Return (X, Y) of the center of cell containing provided text 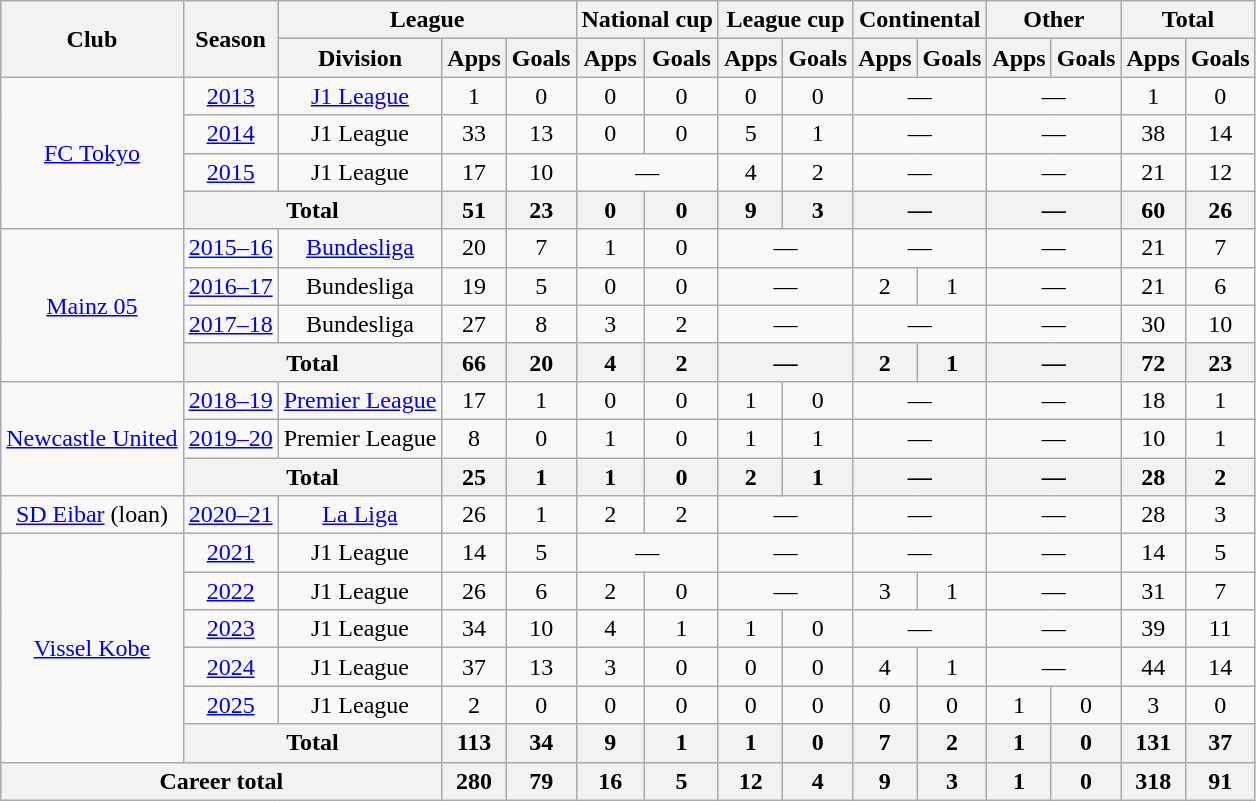
2014 (230, 134)
2025 (230, 705)
2020–21 (230, 515)
30 (1153, 324)
79 (541, 781)
2017–18 (230, 324)
FC Tokyo (92, 153)
Career total (222, 781)
44 (1153, 667)
2021 (230, 553)
31 (1153, 591)
2015 (230, 172)
La Liga (360, 515)
33 (474, 134)
2013 (230, 96)
Division (360, 58)
National cup (647, 20)
113 (474, 743)
Club (92, 39)
Mainz 05 (92, 305)
91 (1220, 781)
Vissel Kobe (92, 648)
2019–20 (230, 438)
League (427, 20)
Continental (920, 20)
2016–17 (230, 286)
18 (1153, 400)
2018–19 (230, 400)
2022 (230, 591)
66 (474, 362)
25 (474, 477)
2015–16 (230, 248)
51 (474, 210)
16 (610, 781)
318 (1153, 781)
11 (1220, 629)
2023 (230, 629)
72 (1153, 362)
League cup (785, 20)
19 (474, 286)
Other (1054, 20)
280 (474, 781)
131 (1153, 743)
Season (230, 39)
39 (1153, 629)
38 (1153, 134)
27 (474, 324)
2024 (230, 667)
Newcastle United (92, 438)
60 (1153, 210)
SD Eibar (loan) (92, 515)
